Provide the (x, y) coordinate of the cell's center where the given text is located.  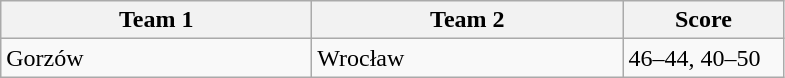
46–44, 40–50 (704, 58)
Gorzów (156, 58)
Team 1 (156, 20)
Wrocław (468, 58)
Score (704, 20)
Team 2 (468, 20)
